Find where the given text appears and provide that cell's center as [X, Y] coordinate. 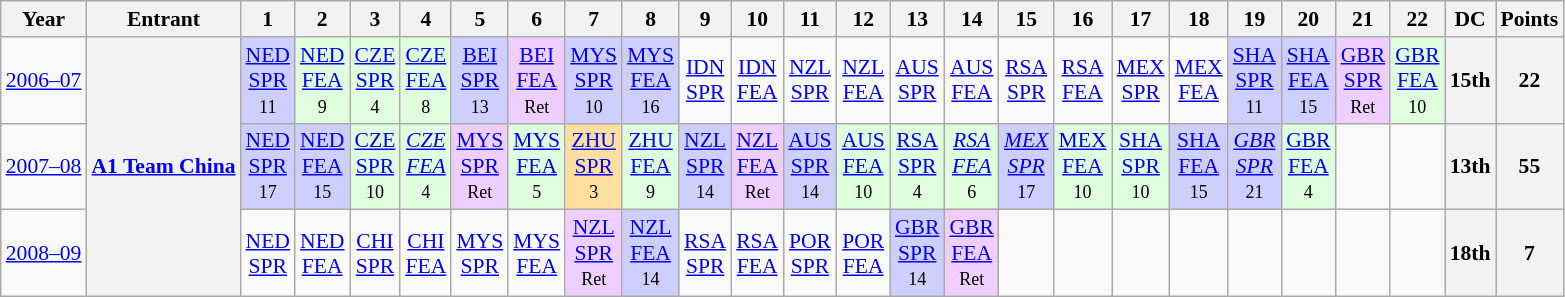
NEDSPR11 [268, 80]
Year [44, 19]
16 [1082, 19]
MYSFEA [536, 254]
NEDSPR [268, 254]
CZESPR10 [376, 166]
IDNSPR [705, 80]
14 [972, 19]
3 [376, 19]
15th [1470, 80]
IDNFEA [757, 80]
CHIFEA [426, 254]
55 [1530, 166]
CZEFEA8 [426, 80]
2007–08 [44, 166]
A1 Team China [163, 167]
AUSSPR14 [810, 166]
9 [705, 19]
PORFEA [864, 254]
GBRFEA4 [1308, 166]
NZLSPRRet [594, 254]
SHASPR10 [1141, 166]
GBRSPR21 [1254, 166]
CZESPR4 [376, 80]
MYSFEA16 [650, 80]
17 [1141, 19]
NEDFEA15 [322, 166]
4 [426, 19]
13th [1470, 166]
NEDSPR17 [268, 166]
CHISPR [376, 254]
15 [1026, 19]
GBRSPRRet [1364, 80]
CZEFEA4 [426, 166]
NZLFEA [864, 80]
11 [810, 19]
2006–07 [44, 80]
2 [322, 19]
18 [1199, 19]
MYSFEA5 [536, 166]
21 [1364, 19]
AUSFEA10 [864, 166]
20 [1308, 19]
GBRFEA10 [1418, 80]
ZHUFEA9 [650, 166]
Entrant [163, 19]
MEXFEA [1199, 80]
NZLFEARet [757, 166]
MEXFEA10 [1082, 166]
GBRSPR14 [918, 254]
MEXSPR [1141, 80]
PORSPR [810, 254]
19 [1254, 19]
BEISPR13 [480, 80]
NZLSPR14 [705, 166]
1 [268, 19]
BEIFEARet [536, 80]
NEDFEA [322, 254]
DC [1470, 19]
13 [918, 19]
AUSSPR [918, 80]
NZLFEA14 [650, 254]
GBRFEARet [972, 254]
5 [480, 19]
AUSFEA [972, 80]
Points [1530, 19]
NZLSPR [810, 80]
MEXSPR17 [1026, 166]
NEDFEA9 [322, 80]
12 [864, 19]
MYSSPR [480, 254]
10 [757, 19]
MYSSPR10 [594, 80]
RSASPR4 [918, 166]
8 [650, 19]
SHASPR11 [1254, 80]
6 [536, 19]
RSAFEA6 [972, 166]
2008–09 [44, 254]
MYSSPRRet [480, 166]
ZHUSPR3 [594, 166]
18th [1470, 254]
